Capture the cell that displays the provided text and extract its [X, Y] central coordinate. 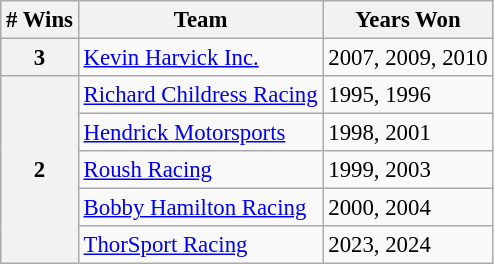
Kevin Harvick Inc. [200, 58]
Team [200, 20]
2023, 2024 [408, 245]
ThorSport Racing [200, 245]
1999, 2003 [408, 170]
1998, 2001 [408, 133]
2 [40, 170]
1995, 1996 [408, 95]
# Wins [40, 20]
Years Won [408, 20]
3 [40, 58]
Bobby Hamilton Racing [200, 208]
2007, 2009, 2010 [408, 58]
Richard Childress Racing [200, 95]
2000, 2004 [408, 208]
Roush Racing [200, 170]
Hendrick Motorsports [200, 133]
